Locate the cell with the specified text and output its [X, Y] center coordinate. 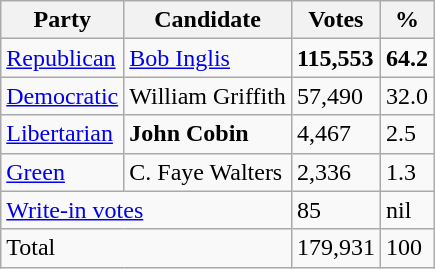
Party [62, 20]
William Griffith [208, 96]
2,336 [336, 172]
57,490 [336, 96]
85 [336, 210]
Green [62, 172]
% [406, 20]
1.3 [406, 172]
179,931 [336, 248]
Votes [336, 20]
Democratic [62, 96]
Bob Inglis [208, 58]
Republican [62, 58]
nil [406, 210]
Write-in votes [146, 210]
2.5 [406, 134]
4,467 [336, 134]
Candidate [208, 20]
115,553 [336, 58]
Total [146, 248]
John Cobin [208, 134]
C. Faye Walters [208, 172]
64.2 [406, 58]
32.0 [406, 96]
100 [406, 248]
Libertarian [62, 134]
